Extract the [X, Y] coordinate from the center of the cell holding the provided text.  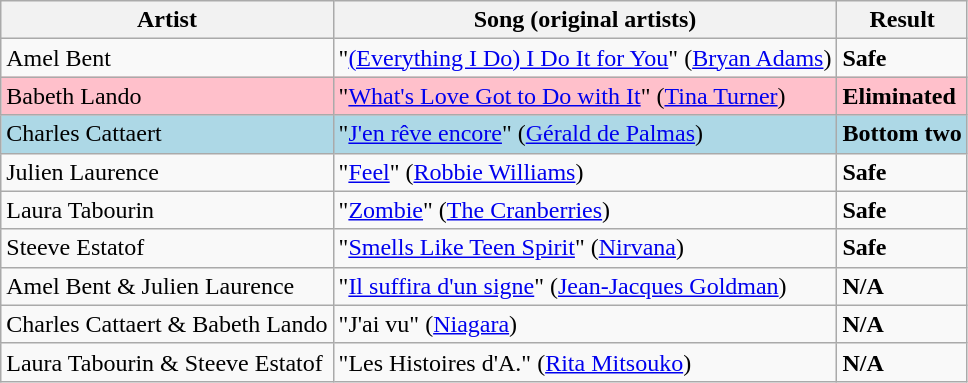
Amel Bent [167, 58]
"Il suffira d'un signe" (Jean-Jacques Goldman) [585, 286]
Charles Cattaert [167, 134]
"Smells Like Teen Spirit" (Nirvana) [585, 248]
"Les Histoires d'A." (Rita Mitsouko) [585, 362]
Julien Laurence [167, 172]
Artist [167, 20]
"(Everything I Do) I Do It for You" (Bryan Adams) [585, 58]
Amel Bent & Julien Laurence [167, 286]
Song (original artists) [585, 20]
Laura Tabourin & Steeve Estatof [167, 362]
Babeth Lando [167, 96]
Bottom two [902, 134]
Steeve Estatof [167, 248]
"J'en rêve encore" (Gérald de Palmas) [585, 134]
Result [902, 20]
"Feel" (Robbie Williams) [585, 172]
Laura Tabourin [167, 210]
"Zombie" (The Cranberries) [585, 210]
Charles Cattaert & Babeth Lando [167, 324]
Eliminated [902, 96]
"J'ai vu" (Niagara) [585, 324]
"What's Love Got to Do with It" (Tina Turner) [585, 96]
